Return (x, y) of the center of cell containing provided text 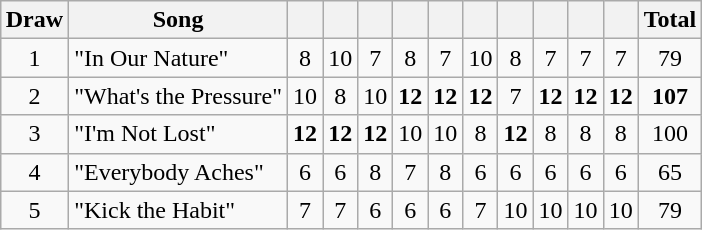
"What's the Pressure" (178, 96)
Draw (34, 20)
3 (34, 134)
4 (34, 172)
100 (670, 134)
65 (670, 172)
"Kick the Habit" (178, 210)
107 (670, 96)
5 (34, 210)
"I'm Not Lost" (178, 134)
"Everybody Aches" (178, 172)
"In Our Nature" (178, 58)
Total (670, 20)
1 (34, 58)
Song (178, 20)
2 (34, 96)
